Return (x, y) of the center of cell containing provided text 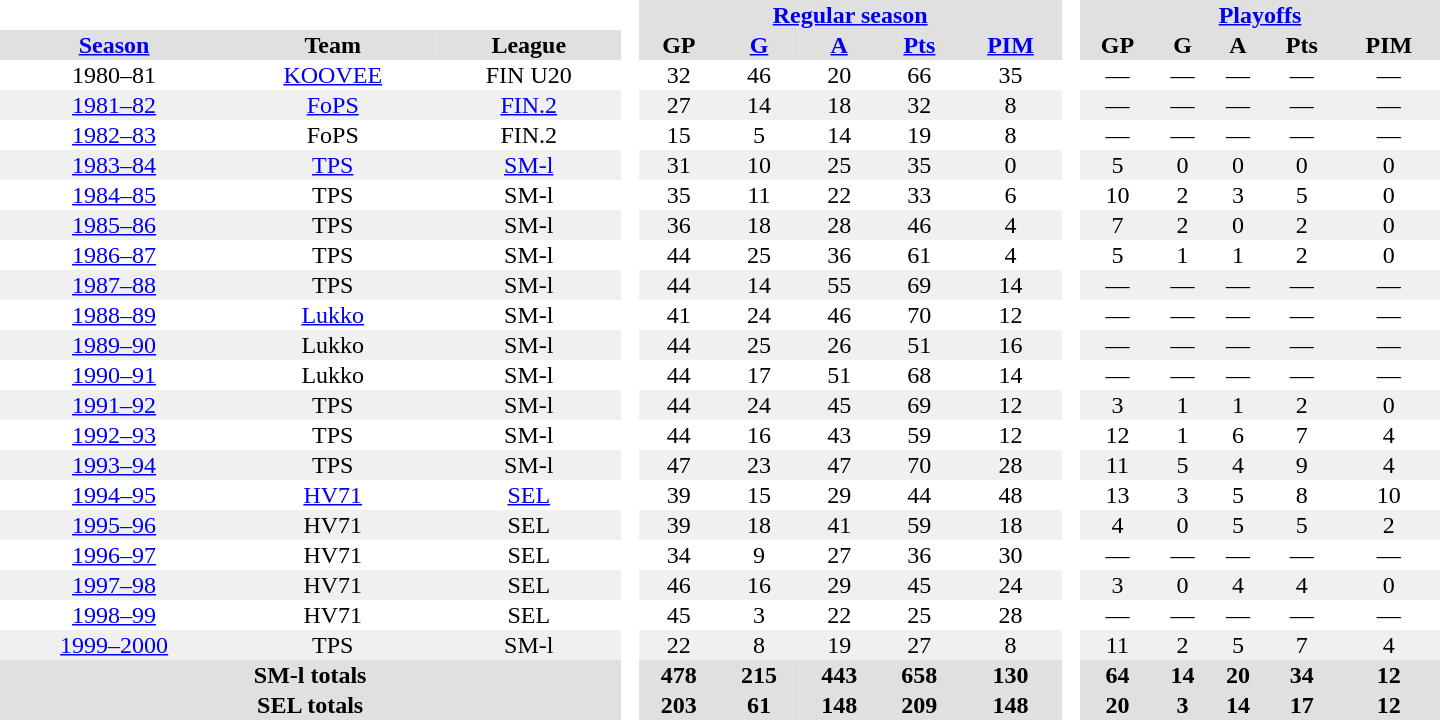
443 (839, 675)
215 (759, 675)
68 (919, 375)
66 (919, 75)
55 (839, 285)
1991–92 (114, 405)
SM-l totals (310, 675)
1982–83 (114, 135)
23 (759, 465)
1981–82 (114, 105)
1989–90 (114, 345)
KOOVEE (332, 75)
1998–99 (114, 615)
SEL totals (310, 705)
1999–2000 (114, 645)
1990–91 (114, 375)
13 (1118, 495)
64 (1118, 675)
Team (332, 45)
1987–88 (114, 285)
FIN U20 (528, 75)
43 (839, 435)
Season (114, 45)
Playoffs (1260, 15)
658 (919, 675)
1996–97 (114, 555)
130 (1010, 675)
1986–87 (114, 255)
1997–98 (114, 585)
33 (919, 195)
League (528, 45)
1992–93 (114, 435)
203 (679, 705)
1983–84 (114, 165)
1988–89 (114, 315)
1994–95 (114, 495)
209 (919, 705)
1985–86 (114, 225)
1993–94 (114, 465)
1980–81 (114, 75)
30 (1010, 555)
31 (679, 165)
1995–96 (114, 525)
Regular season (850, 15)
48 (1010, 495)
26 (839, 345)
1984–85 (114, 195)
478 (679, 675)
